Return the (X, Y) coordinate for the center point of the cell that contains the specified text.  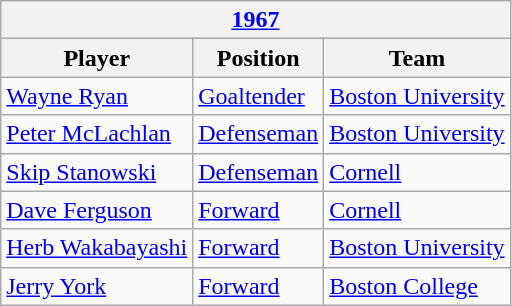
Peter McLachlan (97, 134)
Position (258, 58)
1967 (256, 20)
Wayne Ryan (97, 96)
Jerry York (97, 286)
Skip Stanowski (97, 172)
Team (417, 58)
Goaltender (258, 96)
Herb Wakabayashi (97, 248)
Player (97, 58)
Dave Ferguson (97, 210)
Boston College (417, 286)
